Identify which cell holds the provided text, then report its (x, y) central coordinate. 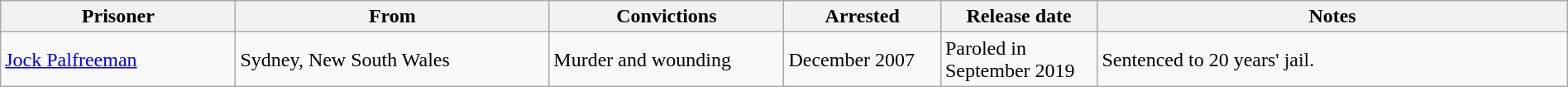
Convictions (667, 17)
Jock Palfreeman (118, 60)
From (392, 17)
Murder and wounding (667, 60)
Paroled in September 2019 (1019, 60)
Sentenced to 20 years' jail. (1332, 60)
Notes (1332, 17)
Prisoner (118, 17)
Arrested (862, 17)
December 2007 (862, 60)
Release date (1019, 17)
Sydney, New South Wales (392, 60)
